Return [X, Y] of the center of cell containing provided text 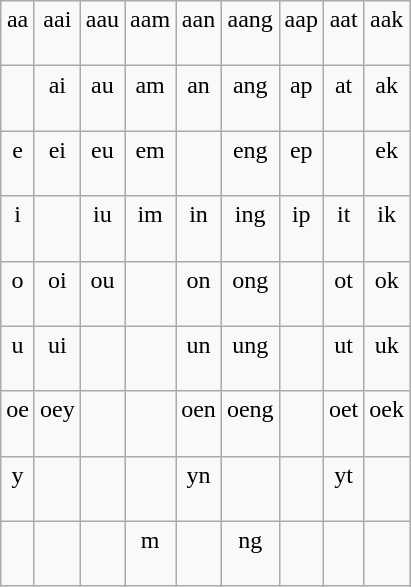
ap [301, 98]
ep [301, 164]
ak [387, 98]
it [343, 228]
oi [57, 294]
ok [387, 294]
aam [150, 34]
ai [57, 98]
au [102, 98]
iu [102, 228]
ung [250, 358]
ip [301, 228]
ng [250, 554]
yn [199, 488]
un [199, 358]
aau [102, 34]
uk [387, 358]
ik [387, 228]
ong [250, 294]
oeng [250, 424]
m [150, 554]
aa [18, 34]
oey [57, 424]
yt [343, 488]
eu [102, 164]
aai [57, 34]
at [343, 98]
oen [199, 424]
ei [57, 164]
ui [57, 358]
e [18, 164]
aan [199, 34]
aap [301, 34]
ut [343, 358]
oe [18, 424]
ot [343, 294]
oet [343, 424]
eng [250, 164]
aak [387, 34]
am [150, 98]
an [199, 98]
aat [343, 34]
ek [387, 164]
on [199, 294]
oek [387, 424]
aang [250, 34]
in [199, 228]
o [18, 294]
ang [250, 98]
ou [102, 294]
i [18, 228]
ing [250, 228]
em [150, 164]
y [18, 488]
u [18, 358]
im [150, 228]
